Scan for the cell matching the given text and deliver its (X, Y) coordinate at center. 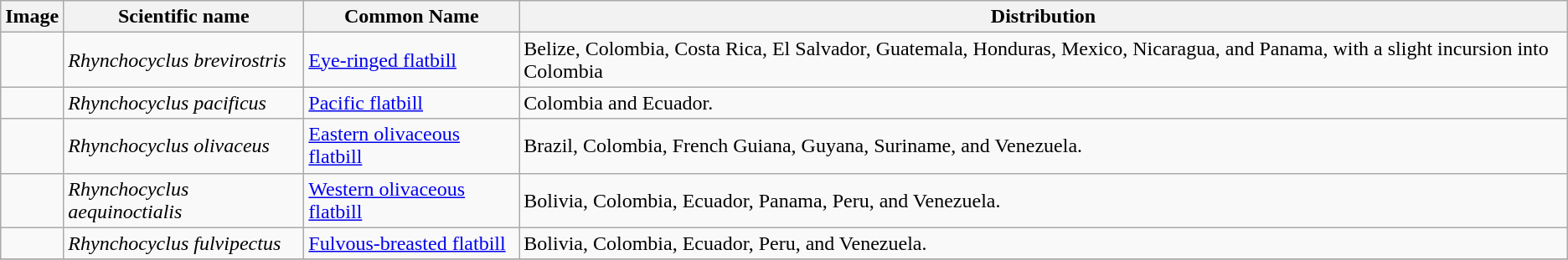
Image (32, 17)
Rhynchocyclus olivaceus (184, 145)
Pacific flatbill (412, 103)
Brazil, Colombia, French Guiana, Guyana, Suriname, and Venezuela. (1044, 145)
Rhynchocyclus aequinoctialis (184, 201)
Scientific name (184, 17)
Rhynchocyclus brevirostris (184, 60)
Western olivaceous flatbill (412, 201)
Rhynchocyclus fulvipectus (184, 243)
Bolivia, Colombia, Ecuador, Panama, Peru, and Venezuela. (1044, 201)
Colombia and Ecuador. (1044, 103)
Belize, Colombia, Costa Rica, El Salvador, Guatemala, Honduras, Mexico, Nicaragua, and Panama, with a slight incursion into Colombia (1044, 60)
Eastern olivaceous flatbill (412, 145)
Bolivia, Colombia, Ecuador, Peru, and Venezuela. (1044, 243)
Eye-ringed flatbill (412, 60)
Rhynchocyclus pacificus (184, 103)
Fulvous-breasted flatbill (412, 243)
Common Name (412, 17)
Distribution (1044, 17)
